Find where the given text appears and provide that cell's center as [X, Y] coordinate. 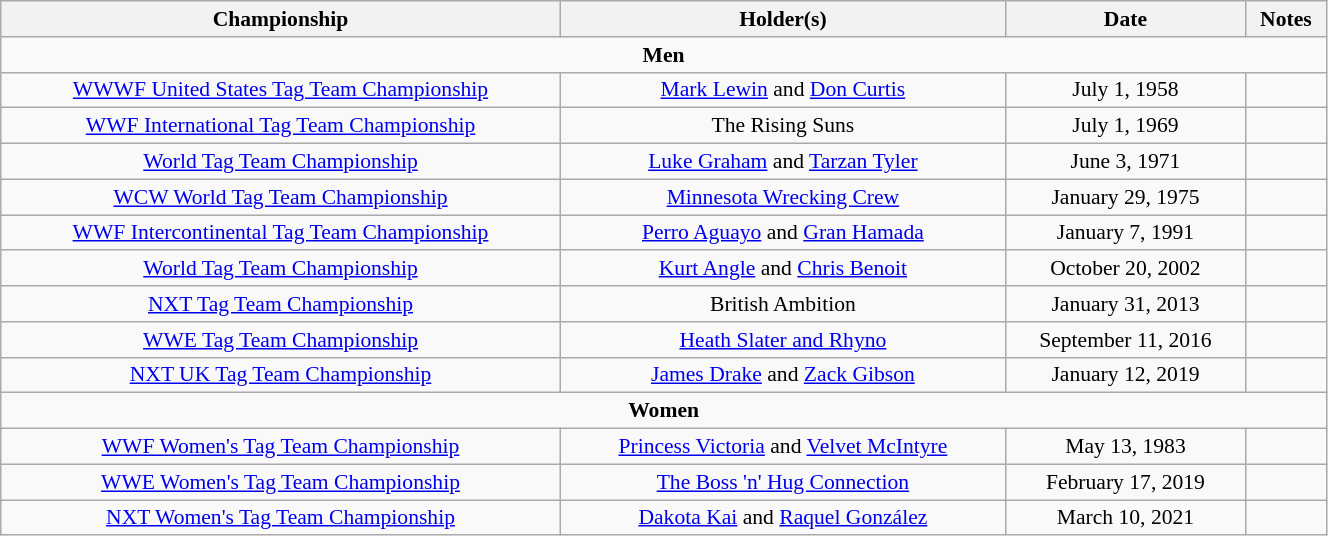
Princess Victoria and Velvet McIntyre [782, 447]
WWF Intercontinental Tag Team Championship [281, 233]
Men [664, 55]
NXT Tag Team Championship [281, 304]
Kurt Angle and Chris Benoit [782, 269]
January 7, 1991 [1126, 233]
January 12, 2019 [1126, 375]
Dakota Kai and Raquel González [782, 518]
WWWF United States Tag Team Championship [281, 90]
July 1, 1958 [1126, 90]
WWE Tag Team Championship [281, 340]
WCW World Tag Team Championship [281, 197]
September 11, 2016 [1126, 340]
James Drake and Zack Gibson [782, 375]
June 3, 1971 [1126, 162]
March 10, 2021 [1126, 518]
British Ambition [782, 304]
NXT UK Tag Team Championship [281, 375]
Notes [1286, 19]
Women [664, 411]
October 20, 2002 [1126, 269]
Perro Aguayo and Gran Hamada [782, 233]
February 17, 2019 [1126, 482]
The Rising Suns [782, 126]
Heath Slater and Rhyno [782, 340]
Minnesota Wrecking Crew [782, 197]
Mark Lewin and Don Curtis [782, 90]
WWF Women's Tag Team Championship [281, 447]
The Boss 'n' Hug Connection [782, 482]
WWE Women's Tag Team Championship [281, 482]
January 29, 1975 [1126, 197]
Date [1126, 19]
July 1, 1969 [1126, 126]
Championship [281, 19]
Luke Graham and Tarzan Tyler [782, 162]
NXT Women's Tag Team Championship [281, 518]
May 13, 1983 [1126, 447]
WWF International Tag Team Championship [281, 126]
Holder(s) [782, 19]
January 31, 2013 [1126, 304]
